Capture the cell that displays the provided text and extract its (X, Y) central coordinate. 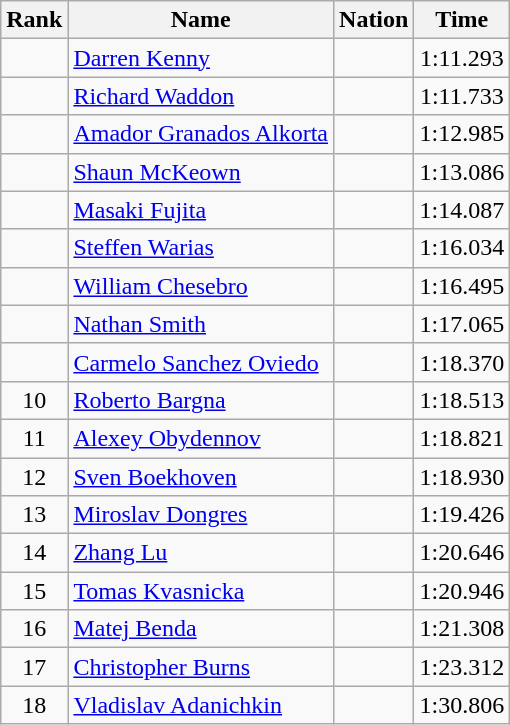
Matej Benda (201, 629)
1:18.513 (462, 400)
Nathan Smith (201, 324)
Name (201, 20)
Rank (34, 20)
Miroslav Dongres (201, 515)
1:16.034 (462, 248)
13 (34, 515)
15 (34, 591)
14 (34, 553)
Tomas Kvasnicka (201, 591)
Christopher Burns (201, 667)
1:18.370 (462, 362)
Vladislav Adanichkin (201, 705)
1:14.087 (462, 210)
Carmelo Sanchez Oviedo (201, 362)
1:18.821 (462, 438)
1:17.065 (462, 324)
Roberto Bargna (201, 400)
12 (34, 477)
Time (462, 20)
1:19.426 (462, 515)
Alexey Obydennov (201, 438)
1:11.733 (462, 96)
Amador Granados Alkorta (201, 134)
1:20.646 (462, 553)
William Chesebro (201, 286)
17 (34, 667)
1:18.930 (462, 477)
10 (34, 400)
16 (34, 629)
18 (34, 705)
1:20.946 (462, 591)
1:21.308 (462, 629)
1:12.985 (462, 134)
1:13.086 (462, 172)
1:16.495 (462, 286)
Steffen Warias (201, 248)
Masaki Fujita (201, 210)
Richard Waddon (201, 96)
Nation (374, 20)
1:30.806 (462, 705)
Darren Kenny (201, 58)
1:11.293 (462, 58)
1:23.312 (462, 667)
Shaun McKeown (201, 172)
11 (34, 438)
Sven Boekhoven (201, 477)
Zhang Lu (201, 553)
